For the text-containing cell, return its midpoint in [X, Y] coordinate format. 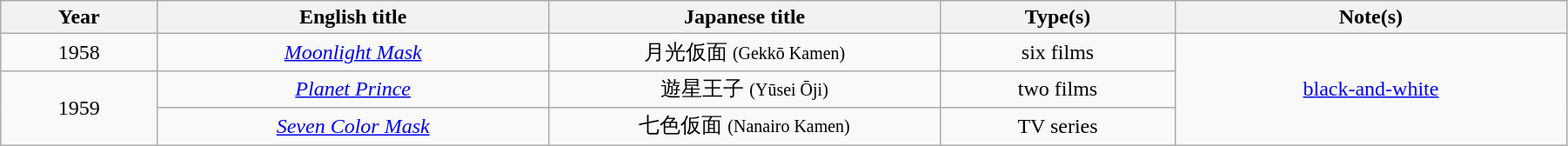
Japanese title [745, 17]
1959 [79, 108]
six films [1058, 52]
black-and-white [1370, 90]
Seven Color Mask [353, 127]
遊星王子 (Yūsei Ōji) [745, 89]
English title [353, 17]
TV series [1058, 127]
月光仮面 (Gekkō Kamen) [745, 52]
Year [79, 17]
Moonlight Mask [353, 52]
two films [1058, 89]
Planet Prince [353, 89]
1958 [79, 52]
七色仮面 (Nanairo Kamen) [745, 127]
Note(s) [1370, 17]
Type(s) [1058, 17]
